Find where the given text appears and provide that cell's center as (x, y) coordinate. 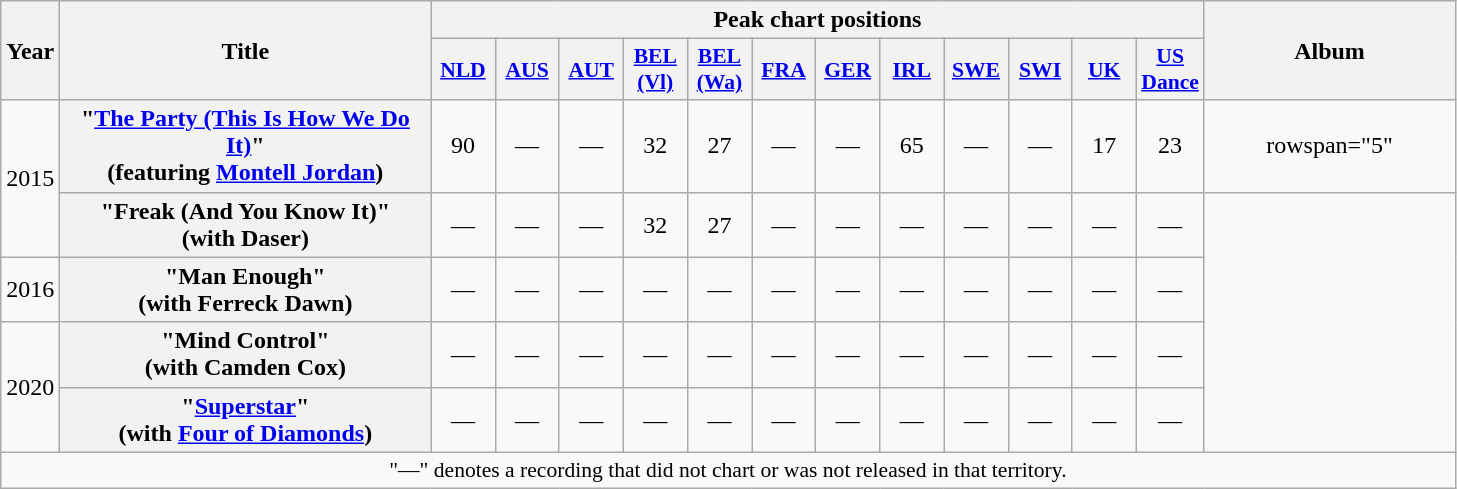
65 (912, 146)
GER (848, 70)
17 (1104, 146)
AUS (527, 70)
SWI (1040, 70)
FRA (784, 70)
"Freak (And You Know It)" (with Daser) (246, 224)
Year (30, 50)
BEL (Vl) (655, 70)
"Man Enough" (with Ferreck Dawn) (246, 290)
USDance (1170, 70)
SWE (976, 70)
Album (1330, 50)
rowspan="5" (1330, 146)
"The Party (This Is How We Do It)" (featuring Montell Jordan) (246, 146)
Title (246, 50)
90 (463, 146)
2020 (30, 387)
NLD (463, 70)
"Superstar" (with Four of Diamonds) (246, 420)
IRL (912, 70)
2015 (30, 178)
"—" denotes a recording that did not chart or was not released in that territory. (728, 470)
AUT (591, 70)
23 (1170, 146)
UK (1104, 70)
Peak chart positions (818, 20)
2016 (30, 290)
BEL (Wa) (719, 70)
"Mind Control" (with Camden Cox) (246, 354)
